From the cell containing the given text, extract its center point as [X, Y] coordinate. 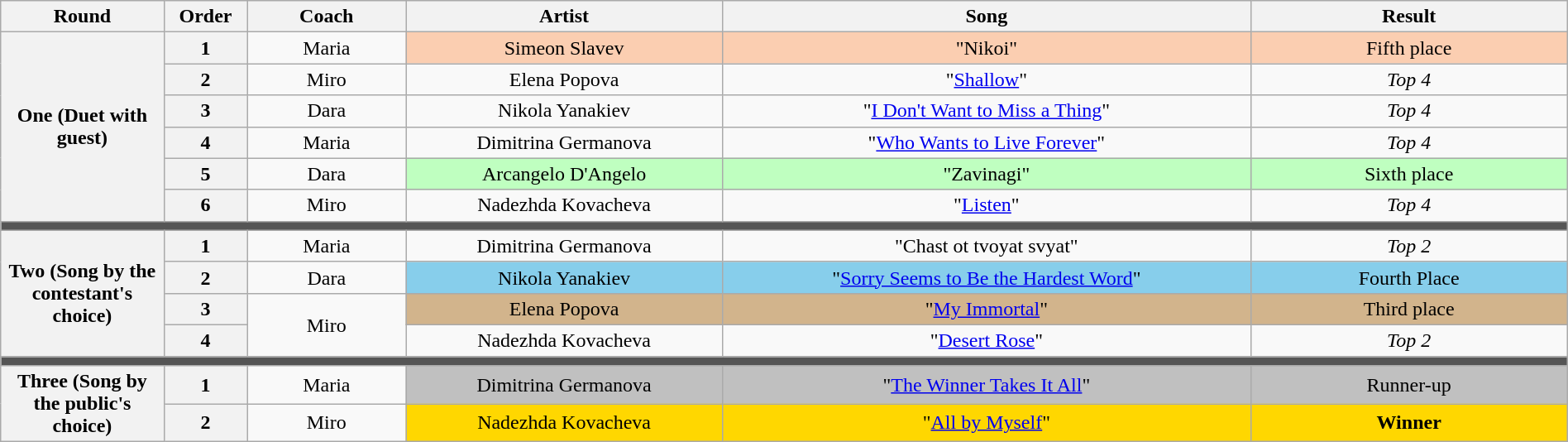
Runner-up [1409, 385]
Sixth place [1409, 174]
"Chast ot tvoyat svyat" [987, 246]
Song [987, 17]
Third place [1409, 309]
"Sorry Seems to Be the Hardest Word" [987, 277]
"My Immortal" [987, 309]
Fifth place [1409, 48]
Arcangelo D'Angelo [564, 174]
Fourth Place [1409, 277]
Order [205, 17]
Three (Song by the public's choice) [83, 404]
Result [1409, 17]
Winner [1409, 423]
Round [83, 17]
One (Duet with guest) [83, 127]
6 [205, 205]
"Who Wants to Live Forever" [987, 142]
"All by Myself" [987, 423]
Simeon Slavev [564, 48]
"Listen" [987, 205]
"I Don't Want to Miss a Thing" [987, 111]
"Zavinagi" [987, 174]
Two (Song by the contestant's choice) [83, 293]
5 [205, 174]
"The Winner Takes It All" [987, 385]
"Shallow" [987, 79]
"Desert Rose" [987, 340]
Artist [564, 17]
Coach [327, 17]
"Nikoi" [987, 48]
